Identify which cell holds the provided text, then report its (x, y) central coordinate. 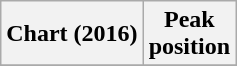
Peakposition (189, 34)
Chart (2016) (72, 34)
